Determine the [x, y] coordinate at the center of the cell enclosing the given text.  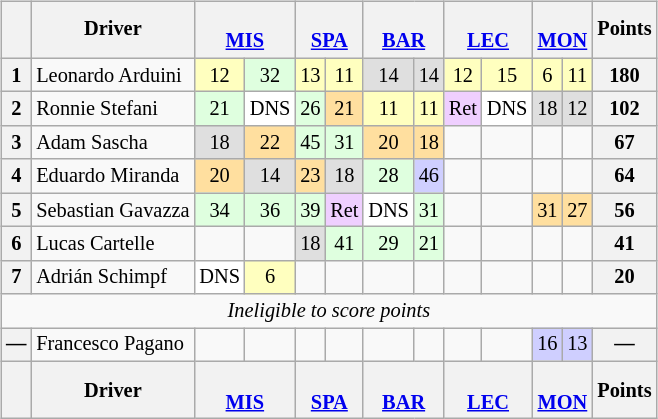
3 [16, 143]
16 [547, 345]
Leonardo Arduini [112, 75]
56 [624, 210]
1 [16, 75]
26 [310, 109]
23 [310, 176]
Sebastian Gavazza [112, 210]
5 [16, 210]
Francesco Pagano [112, 345]
2 [16, 109]
15 [507, 75]
Eduardo Miranda [112, 176]
4 [16, 176]
64 [624, 176]
32 [270, 75]
39 [310, 210]
27 [577, 210]
34 [219, 210]
180 [624, 75]
46 [429, 176]
29 [388, 244]
36 [270, 210]
Ronnie Stefani [112, 109]
45 [310, 143]
67 [624, 143]
Ineligible to score points [328, 311]
102 [624, 109]
Adrián Schimpf [112, 277]
22 [270, 143]
Lucas Cartelle [112, 244]
7 [16, 277]
Adam Sascha [112, 143]
28 [388, 176]
